For the text-containing cell, return its midpoint in [X, Y] coordinate format. 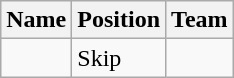
Position [119, 20]
Skip [119, 58]
Team [200, 20]
Name [36, 20]
